Scan for the cell matching the given text and deliver its (x, y) coordinate at center. 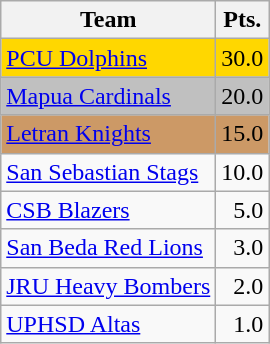
Mapua Cardinals (108, 96)
5.0 (242, 210)
15.0 (242, 134)
1.0 (242, 324)
CSB Blazers (108, 210)
2.0 (242, 286)
3.0 (242, 248)
PCU Dolphins (108, 58)
San Sebastian Stags (108, 172)
Letran Knights (108, 134)
30.0 (242, 58)
20.0 (242, 96)
JRU Heavy Bombers (108, 286)
10.0 (242, 172)
UPHSD Altas (108, 324)
Team (108, 20)
Pts. (242, 20)
San Beda Red Lions (108, 248)
